Find where the given text appears and provide that cell's center as (X, Y) coordinate. 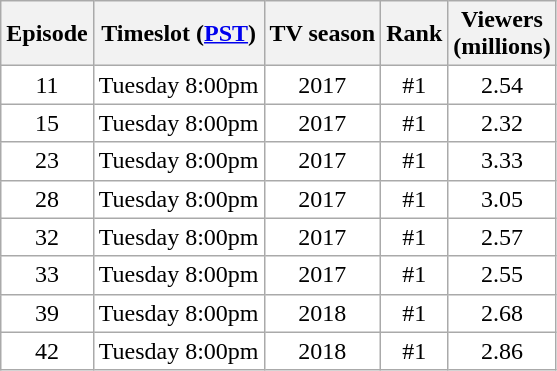
2.55 (502, 275)
23 (47, 161)
2.54 (502, 85)
15 (47, 123)
Timeslot (PST) (178, 34)
39 (47, 313)
42 (47, 351)
32 (47, 237)
2.86 (502, 351)
2.32 (502, 123)
3.05 (502, 199)
2.68 (502, 313)
2.57 (502, 237)
Episode (47, 34)
33 (47, 275)
TV season (322, 34)
28 (47, 199)
Viewers(millions) (502, 34)
3.33 (502, 161)
Rank (414, 34)
11 (47, 85)
